Find where the given text appears and provide that cell's center as [X, Y] coordinate. 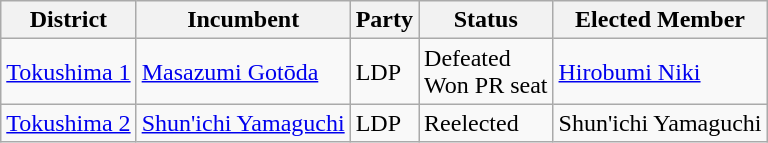
Party [384, 20]
Reelected [486, 123]
Tokushima 2 [68, 123]
District [68, 20]
Hirobumi Niki [660, 72]
Tokushima 1 [68, 72]
Masazumi Gotōda [243, 72]
Elected Member [660, 20]
Incumbent [243, 20]
Status [486, 20]
DefeatedWon PR seat [486, 72]
